Identify which cell holds the provided text, then report its (X, Y) central coordinate. 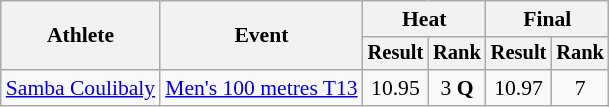
Final (548, 19)
10.97 (519, 88)
Samba Coulibaly (80, 88)
Men's 100 metres T13 (261, 88)
10.95 (396, 88)
Athlete (80, 36)
Event (261, 36)
7 (580, 88)
Heat (424, 19)
3 Q (457, 88)
